Search for the cell housing the specified text and yield its (X, Y) center coordinate. 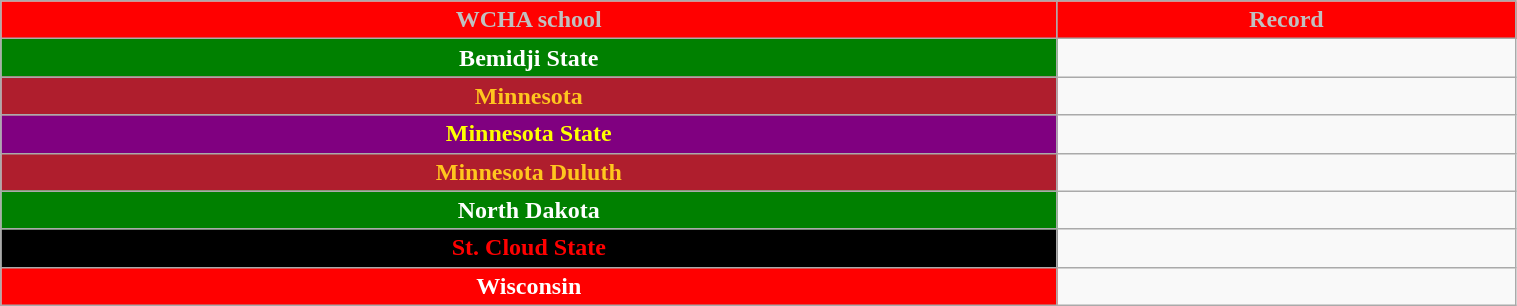
Minnesota (529, 96)
Bemidji State (529, 58)
St. Cloud State (529, 248)
Record (1286, 20)
WCHA school (529, 20)
Minnesota Duluth (529, 172)
Minnesota State (529, 134)
Wisconsin (529, 286)
North Dakota (529, 210)
